Return the [X, Y] coordinate for the center point of the cell that contains the specified text.  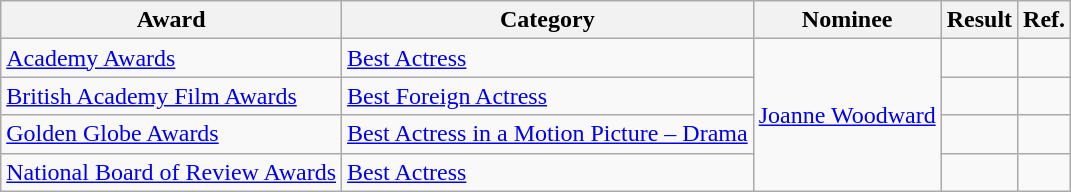
British Academy Film Awards [172, 96]
Golden Globe Awards [172, 134]
Best Foreign Actress [548, 96]
Category [548, 20]
Result [979, 20]
Ref. [1044, 20]
Academy Awards [172, 58]
Best Actress in a Motion Picture – Drama [548, 134]
Joanne Woodward [847, 115]
Award [172, 20]
National Board of Review Awards [172, 172]
Nominee [847, 20]
